Detect which cell encompasses the target text, then output its (X, Y) center coordinate. 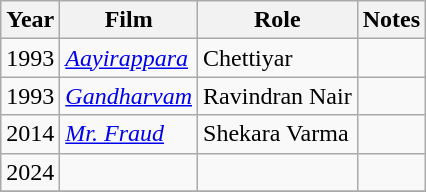
2014 (30, 134)
Year (30, 20)
Mr. Fraud (129, 134)
Shekara Varma (278, 134)
Gandharvam (129, 96)
Film (129, 20)
Ravindran Nair (278, 96)
Role (278, 20)
Chettiyar (278, 58)
Notes (391, 20)
Aayirappara (129, 58)
2024 (30, 172)
